Return the (X, Y) coordinate for the center point of the cell that contains the specified text.  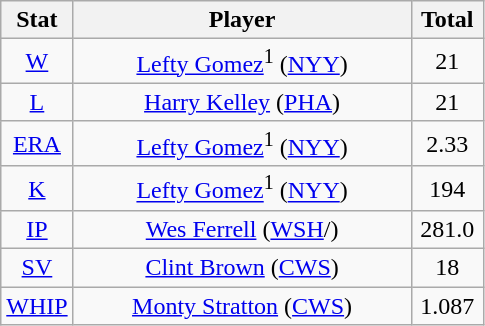
Harry Kelley (PHA) (242, 102)
SV (37, 268)
2.33 (447, 144)
ERA (37, 144)
Monty Stratton (CWS) (242, 306)
Clint Brown (CWS) (242, 268)
Total (447, 20)
Wes Ferrell (WSH/) (242, 230)
Stat (37, 20)
WHIP (37, 306)
281.0 (447, 230)
194 (447, 188)
18 (447, 268)
K (37, 188)
W (37, 62)
IP (37, 230)
Player (242, 20)
1.087 (447, 306)
L (37, 102)
